Return the (X, Y) coordinate for the center point of the cell that contains the specified text.  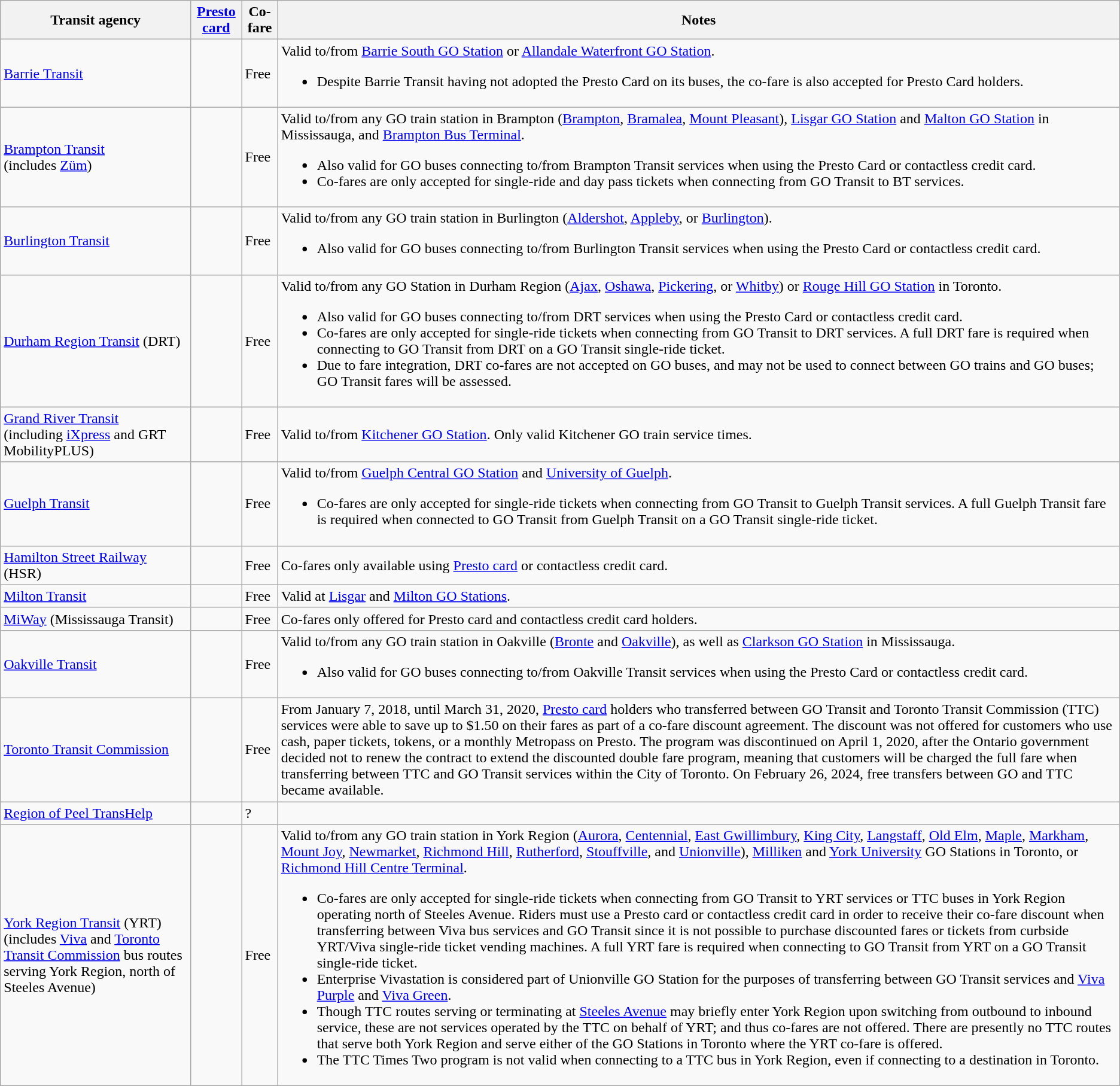
Presto card (217, 20)
Notes (699, 20)
? (260, 813)
Durham Region Transit (DRT) (96, 341)
Milton Transit (96, 596)
Co-fares only available using Presto card or contactless credit card. (699, 565)
Valid at Lisgar and Milton GO Stations. (699, 596)
York Region Transit (YRT) (includes Viva and Toronto Transit Commission bus routes serving York Region, north of Steeles Avenue) (96, 955)
Region of Peel TransHelp (96, 813)
Grand River Transit(including iXpress and GRT MobilityPLUS) (96, 434)
Co-fares only offered for Presto card and contactless credit card holders. (699, 619)
Transit agency (96, 20)
Burlington Transit (96, 241)
MiWay (Mississauga Transit) (96, 619)
Brampton Transit(includes Züm) (96, 157)
Hamilton Street Railway (HSR) (96, 565)
Guelph Transit (96, 504)
Barrie Transit (96, 73)
Oakville Transit (96, 664)
Toronto Transit Commission (96, 749)
Co-fare (260, 20)
Valid to/from Kitchener GO Station. Only valid Kitchener GO train service times. (699, 434)
